Find where the given text appears and provide that cell's center as (x, y) coordinate. 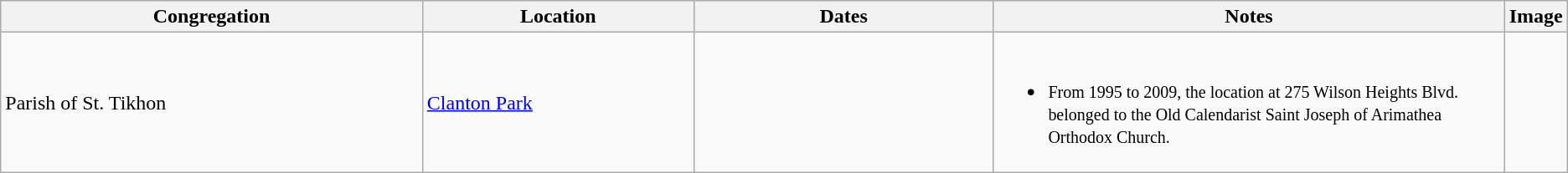
Parish of St. Tikhon (212, 102)
Location (558, 17)
Clanton Park (558, 102)
Dates (843, 17)
From 1995 to 2009, the location at 275 Wilson Heights Blvd. belonged to the Old Calendarist Saint Joseph of Arimathea Orthodox Church. (1249, 102)
Notes (1249, 17)
Congregation (212, 17)
Image (1536, 17)
